From the cell containing the given text, extract its center point as [X, Y] coordinate. 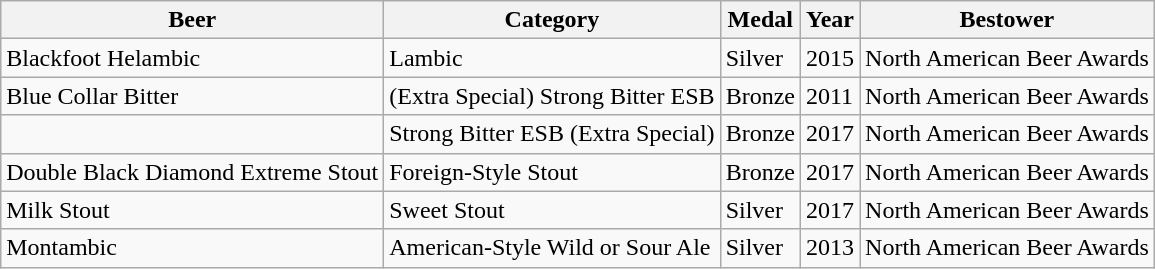
Blackfoot Helambic [192, 58]
2013 [830, 248]
2011 [830, 96]
2015 [830, 58]
Double Black Diamond Extreme Stout [192, 172]
Strong Bitter ESB (Extra Special) [552, 134]
Medal [760, 20]
Lambic [552, 58]
American-Style Wild or Sour Ale [552, 248]
(Extra Special) Strong Bitter ESB [552, 96]
Blue Collar Bitter [192, 96]
Beer [192, 20]
Bestower [1008, 20]
Foreign-Style Stout [552, 172]
Category [552, 20]
Year [830, 20]
Milk Stout [192, 210]
Montambic [192, 248]
Sweet Stout [552, 210]
